Capture the cell that displays the provided text and extract its [x, y] central coordinate. 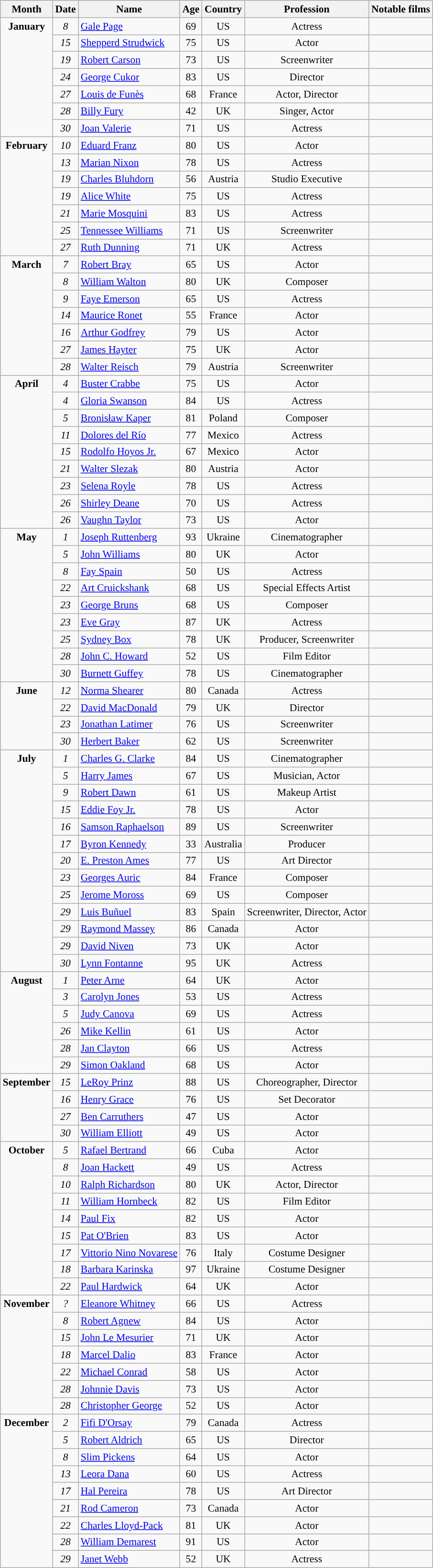
Tennessee Williams [129, 230]
Judy Canova [129, 1014]
John Williams [129, 554]
Ben Carruthers [129, 1117]
Profession [307, 9]
33 [191, 844]
Age [191, 9]
Robert Agnew [129, 1321]
Paul Fix [129, 1219]
Fay Spain [129, 571]
August [27, 1023]
Gloria Swanson [129, 401]
93 [191, 537]
Rafael Bertrand [129, 1151]
Gale Page [129, 26]
May [27, 605]
Ralph Richardson [129, 1184]
Robert Bray [129, 265]
95 [191, 963]
William Elliott [129, 1133]
50 [191, 571]
David Niven [129, 946]
58 [191, 1372]
97 [191, 1270]
88 [191, 1083]
Byron Kennedy [129, 844]
Mike Kellin [129, 1031]
Cuba [223, 1151]
Country [223, 9]
Lynn Fontanne [129, 963]
January [27, 77]
Vittorio Nino Novarese [129, 1253]
Henry Grace [129, 1099]
Paul Hardwick [129, 1287]
Louis de Funès [129, 94]
Shirley Deane [129, 503]
55 [191, 316]
60 [191, 1474]
Spain [223, 912]
George Bruns [129, 605]
Slim Pickens [129, 1457]
John C. Howard [129, 657]
Joan Valerie [129, 129]
56 [191, 179]
Poland [223, 418]
Makeup Artist [307, 793]
November [27, 1355]
Samson Raphaelson [129, 827]
William Hornbeck [129, 1202]
Peter Arne [129, 980]
June [27, 716]
February [27, 196]
Special Effects Artist [307, 588]
Jonathan Latimer [129, 724]
Barbara Karinska [129, 1270]
Johnnie Davis [129, 1389]
Carolyn Jones [129, 997]
Arthur Godfrey [129, 333]
Eleanore Whitney [129, 1304]
Sydney Box [129, 639]
Fifi D'Orsay [129, 1423]
Musician, Actor [307, 776]
Marian Nixon [129, 163]
Janet Webb [129, 1559]
Christopher George [129, 1406]
Charles G. Clarke [129, 759]
Choreographer, Director [307, 1083]
Producer [307, 844]
E. Preston Ames [129, 861]
Alice White [129, 197]
Burnett Guffey [129, 674]
42 [191, 111]
Billy Fury [129, 111]
Australia [223, 844]
April [27, 452]
October [27, 1218]
Ruth Dunning [129, 248]
Producer, Screenwriter [307, 639]
Marie Mosquini [129, 214]
Dolores del Río [129, 435]
Faye Emerson [129, 299]
Notable films [401, 9]
James Hayter [129, 350]
Eve Gray [129, 623]
Eduard Franz [129, 145]
Art Cruickshank [129, 588]
July [27, 861]
70 [191, 503]
Marcel Dalio [129, 1355]
Charles Lloyd-Pack [129, 1525]
Herbert Baker [129, 742]
Georges Auric [129, 878]
20 [65, 861]
86 [191, 929]
Buster Crabbe [129, 384]
Singer, Actor [307, 111]
Robert Carson [129, 60]
Michael Conrad [129, 1372]
53 [191, 997]
Hal Pereira [129, 1491]
Rodolfo Hoyos Jr. [129, 452]
Date [65, 9]
Joseph Ruttenberg [129, 537]
Italy [223, 1253]
Robert Aldrich [129, 1440]
William Demarest [129, 1542]
89 [191, 827]
Walter Slezak [129, 469]
Charles Bluhdorn [129, 179]
September [27, 1108]
Name [129, 9]
62 [191, 742]
Screenwriter, Director, Actor [307, 912]
Month [27, 9]
? [65, 1304]
Luis Buñuel [129, 912]
Eddie Foy Jr. [129, 810]
87 [191, 623]
March [27, 316]
47 [191, 1117]
Rod Cameron [129, 1508]
7 [65, 265]
12 [65, 691]
Jerome Moross [129, 895]
December [27, 1491]
Set Decorator [307, 1099]
Vaughn Taylor [129, 520]
24 [65, 77]
Pat O'Brien [129, 1236]
Shepperd Strudwick [129, 43]
Bronisław Kaper [129, 418]
Norma Shearer [129, 691]
Robert Dawn [129, 793]
David MacDonald [129, 708]
Joan Hackett [129, 1168]
Leora Dana [129, 1474]
Maurice Ronet [129, 316]
Raymond Massey [129, 929]
91 [191, 1542]
Selena Royle [129, 486]
Harry James [129, 776]
William Walton [129, 282]
LeRoy Prinz [129, 1083]
2 [65, 1423]
John Le Mesurier [129, 1338]
George Cukor [129, 77]
Walter Reisch [129, 367]
Studio Executive [307, 179]
3 [65, 997]
Simon Oakland [129, 1065]
Jan Clayton [129, 1048]
